Detect which cell encompasses the target text, then output its (x, y) center coordinate. 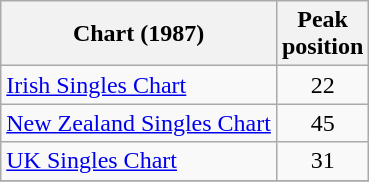
Peakposition (322, 34)
22 (322, 85)
45 (322, 123)
UK Singles Chart (139, 161)
31 (322, 161)
Chart (1987) (139, 34)
New Zealand Singles Chart (139, 123)
Irish Singles Chart (139, 85)
